Scan for the cell matching the given text and deliver its (x, y) coordinate at center. 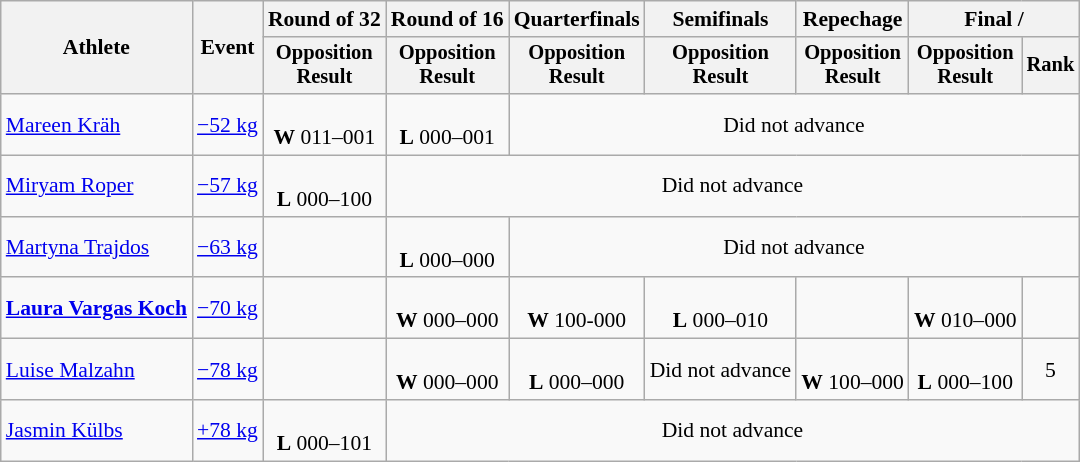
Luise Malzahn (96, 370)
−70 kg (228, 308)
Jasmin Külbs (96, 430)
Final / (994, 19)
Martyna Trajdos (96, 248)
−63 kg (228, 248)
Miryam Roper (96, 186)
Athlete (96, 48)
L 000–101 (324, 430)
W 011–001 (324, 124)
L 000–001 (448, 124)
W 100–000 (852, 370)
Repechage (852, 19)
Round of 32 (324, 19)
W 010–000 (966, 308)
Event (228, 48)
Quarterfinals (577, 19)
Mareen Kräh (96, 124)
Rank (1051, 66)
5 (1051, 370)
−57 kg (228, 186)
Semifinals (721, 19)
−78 kg (228, 370)
−52 kg (228, 124)
Laura Vargas Koch (96, 308)
L 000–010 (721, 308)
W 100-000 (577, 308)
+78 kg (228, 430)
Round of 16 (448, 19)
